From the cell containing the given text, extract its center point as (x, y) coordinate. 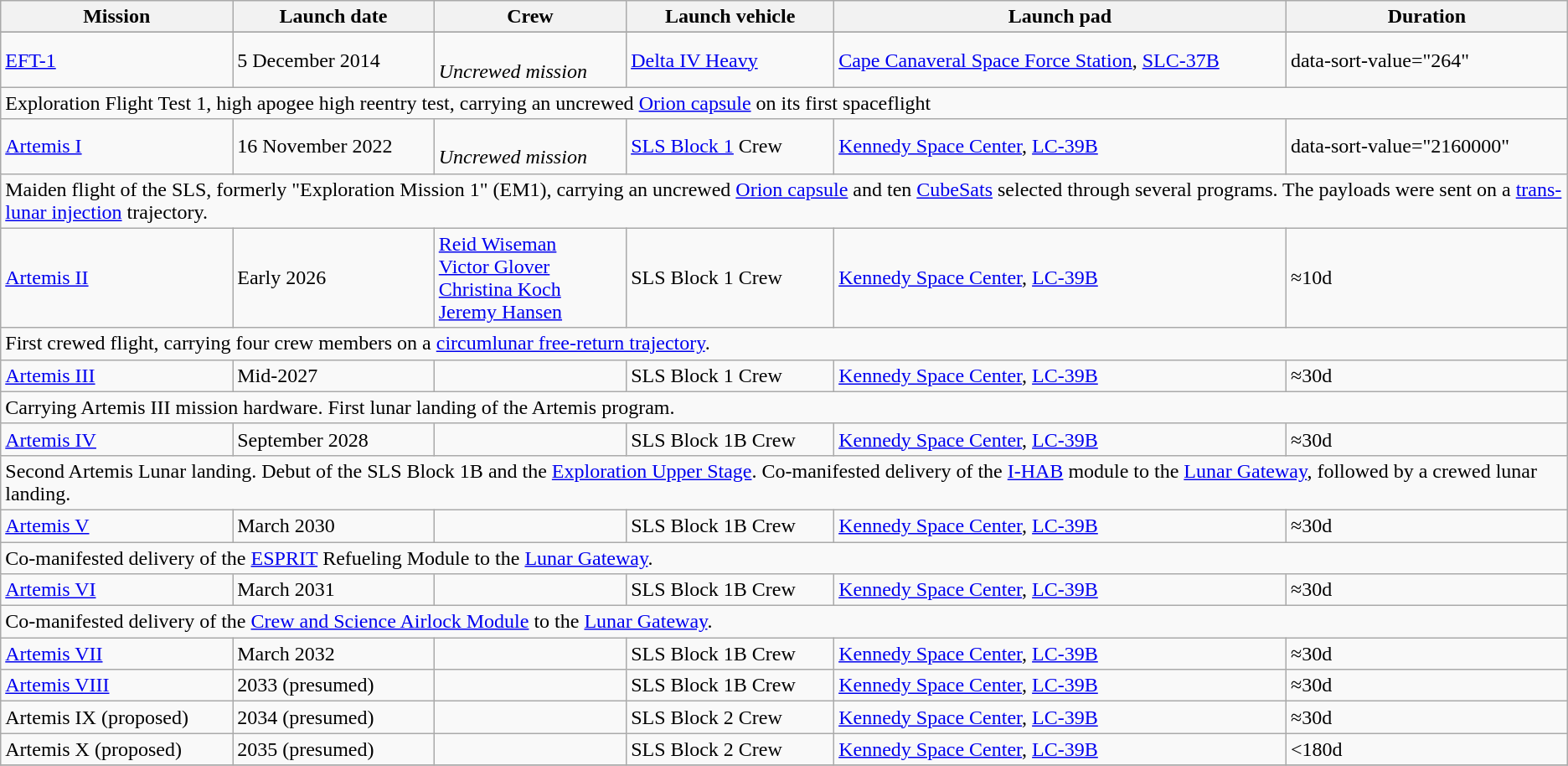
≈10d (1426, 278)
Co-manifested delivery of the Crew and Science Airlock Module to the Lunar Gateway. (784, 622)
<180d (1426, 749)
Artemis VII (117, 654)
Crew (529, 17)
Mid-2027 (333, 375)
Cape Canaveral Space Force Station, SLC-37B (1060, 60)
Artemis VI (117, 590)
Artemis II (117, 278)
data-sort-value="2160000" (1426, 146)
Carrying Artemis III mission hardware. First lunar landing of the Artemis program. (784, 407)
5 December 2014 (333, 60)
16 November 2022 (333, 146)
Artemis I (117, 146)
data-sort-value="264" (1426, 60)
Duration (1426, 17)
2033 (presumed) (333, 686)
Reid Wiseman Victor Glover Christina Koch Jeremy Hansen (529, 278)
First crewed flight, carrying four crew members on a circumlunar free-return trajectory. (784, 344)
Launch date (333, 17)
Co-manifested delivery of the ESPRIT Refueling Module to the Lunar Gateway. (784, 557)
Artemis X (proposed) (117, 749)
March 2032 (333, 654)
March 2031 (333, 590)
September 2028 (333, 439)
Mission (117, 17)
Artemis VIII (117, 686)
Early 2026 (333, 278)
Launch vehicle (730, 17)
Artemis V (117, 525)
March 2030 (333, 525)
2035 (presumed) (333, 749)
Exploration Flight Test 1, high apogee high reentry test, carrying an uncrewed Orion capsule on its first spaceflight (784, 103)
Artemis IX (proposed) (117, 717)
EFT-1 (117, 60)
Artemis III (117, 375)
Delta IV Heavy (730, 60)
Launch pad (1060, 17)
Artemis IV (117, 439)
2034 (presumed) (333, 717)
